Locate the cell with the specified text and output its [X, Y] center coordinate. 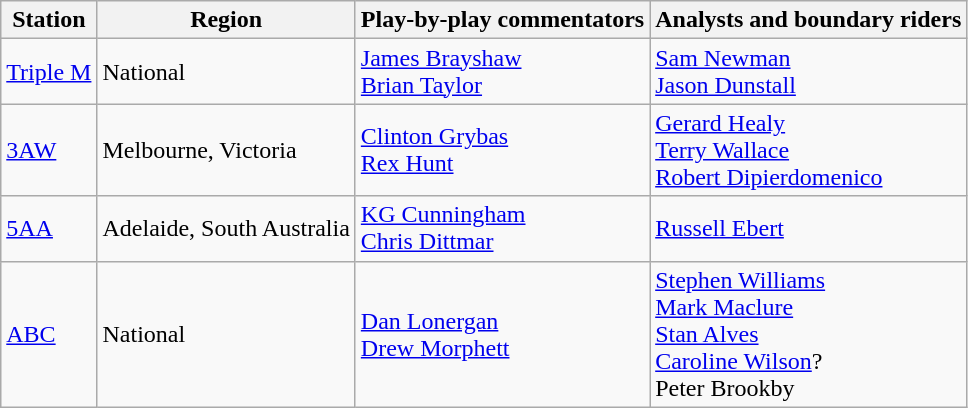
KG CunninghamChris Dittmar [502, 228]
Station [49, 20]
ABC [49, 334]
Play-by-play commentators [502, 20]
Gerard HealyTerry WallaceRobert Dipierdomenico [808, 150]
3AW [49, 150]
Melbourne, Victoria [226, 150]
Analysts and boundary riders [808, 20]
Stephen WilliamsMark MaclureStan AlvesCaroline Wilson?Peter Brookby [808, 334]
5AA [49, 228]
Dan LonerganDrew Morphett [502, 334]
Region [226, 20]
James BrayshawBrian Taylor [502, 72]
Sam NewmanJason Dunstall [808, 72]
Clinton GrybasRex Hunt [502, 150]
Russell Ebert [808, 228]
Triple M [49, 72]
Adelaide, South Australia [226, 228]
